Output the [X, Y] coordinate of the center of the cell containing the given text.  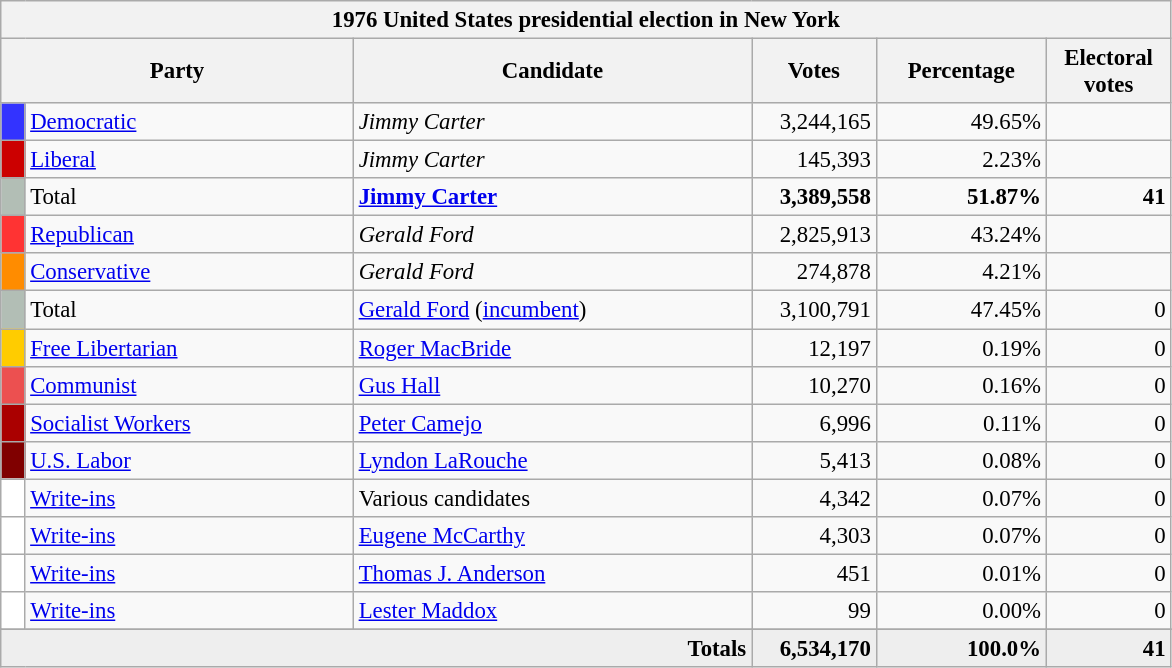
0.00% [961, 611]
0.11% [961, 423]
6,534,170 [814, 648]
Roger MacBride [552, 348]
3,100,791 [814, 310]
Free Libertarian [189, 348]
0.01% [961, 573]
6,996 [814, 423]
Republican [189, 235]
Votes [814, 72]
Lester Maddox [552, 611]
Peter Camejo [552, 423]
4,342 [814, 498]
U.S. Labor [189, 460]
274,878 [814, 273]
0.08% [961, 460]
Electoral votes [1108, 72]
Communist [189, 385]
5,413 [814, 460]
Socialist Workers [189, 423]
Totals [376, 648]
Thomas J. Anderson [552, 573]
Conservative [189, 273]
Percentage [961, 72]
49.65% [961, 122]
Party [178, 72]
Eugene McCarthy [552, 536]
Liberal [189, 160]
51.87% [961, 197]
0.19% [961, 348]
12,197 [814, 348]
Various candidates [552, 498]
47.45% [961, 310]
Gerald Ford (incumbent) [552, 310]
451 [814, 573]
4.21% [961, 273]
0.16% [961, 385]
10,270 [814, 385]
Gus Hall [552, 385]
2,825,913 [814, 235]
3,244,165 [814, 122]
4,303 [814, 536]
99 [814, 611]
Lyndon LaRouche [552, 460]
1976 United States presidential election in New York [586, 20]
Democratic [189, 122]
Candidate [552, 72]
43.24% [961, 235]
145,393 [814, 160]
100.0% [961, 648]
2.23% [961, 160]
3,389,558 [814, 197]
